Return [x, y] of the center of cell containing provided text 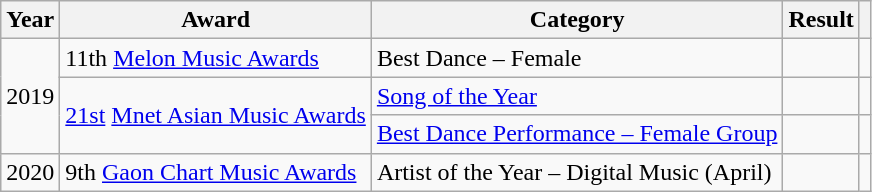
2020 [30, 172]
2019 [30, 96]
Category [577, 20]
Award [216, 20]
Best Dance – Female [577, 58]
Song of the Year [577, 96]
11th Melon Music Awards [216, 58]
Best Dance Performance – Female Group [577, 134]
Artist of the Year – Digital Music (April) [577, 172]
21st Mnet Asian Music Awards [216, 115]
9th Gaon Chart Music Awards [216, 172]
Year [30, 20]
Result [821, 20]
